Detect which cell encompasses the target text, then output its [x, y] center coordinate. 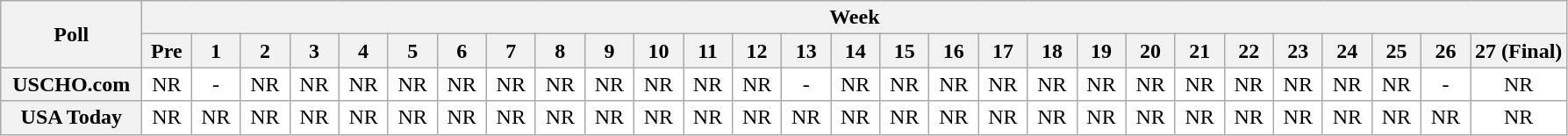
8 [560, 51]
13 [806, 51]
3 [314, 51]
21 [1199, 51]
20 [1150, 51]
4 [363, 51]
7 [511, 51]
22 [1249, 51]
16 [954, 51]
26 [1445, 51]
15 [905, 51]
11 [707, 51]
24 [1347, 51]
23 [1298, 51]
USA Today [72, 118]
Week [855, 18]
5 [412, 51]
6 [462, 51]
27 (Final) [1519, 51]
1 [216, 51]
14 [856, 51]
10 [658, 51]
USCHO.com [72, 84]
12 [757, 51]
17 [1003, 51]
Poll [72, 34]
18 [1052, 51]
19 [1101, 51]
2 [265, 51]
Pre [167, 51]
9 [609, 51]
25 [1396, 51]
